Extract the (X, Y) coordinate from the center of the cell holding the provided text.  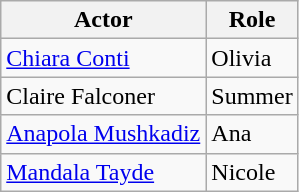
Role (252, 20)
Chiara Conti (104, 58)
Claire Falconer (104, 96)
Ana (252, 134)
Actor (104, 20)
Summer (252, 96)
Anapola Mushkadiz (104, 134)
Mandala Tayde (104, 172)
Olivia (252, 58)
Nicole (252, 172)
